Return the (X, Y) coordinate for the center point of the cell that contains the specified text.  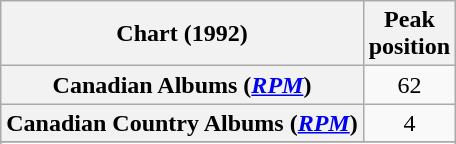
62 (409, 85)
Peakposition (409, 34)
Canadian Albums (RPM) (182, 85)
Chart (1992) (182, 34)
4 (409, 123)
Canadian Country Albums (RPM) (182, 123)
